From the cell containing the given text, extract its center point as (X, Y) coordinate. 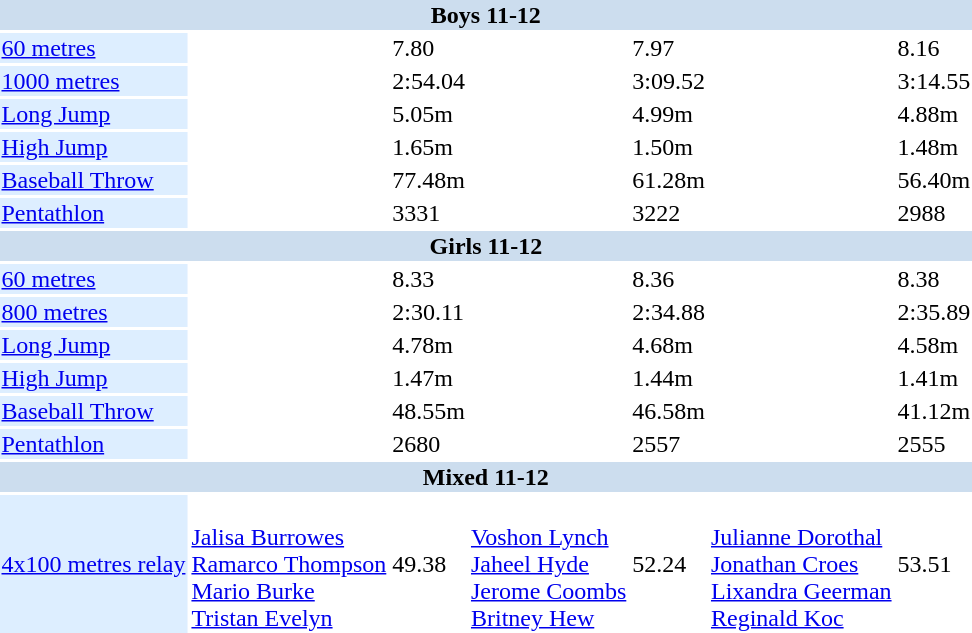
1000 metres (94, 81)
2680 (429, 444)
2557 (669, 444)
4x100 metres relay (94, 564)
5.05m (429, 114)
8.33 (429, 279)
56.40m (934, 180)
7.80 (429, 48)
Mixed 11-12 (486, 477)
Jalisa Burrowes Ramarco Thompson Mario Burke Tristan Evelyn (289, 564)
53.51 (934, 564)
Voshon Lynch Jaheel Hyde Jerome Coombs Britney Hew (548, 564)
7.97 (669, 48)
8.38 (934, 279)
2:35.89 (934, 312)
2988 (934, 213)
8.36 (669, 279)
52.24 (669, 564)
49.38 (429, 564)
2:30.11 (429, 312)
8.16 (934, 48)
1.65m (429, 147)
2:54.04 (429, 81)
4.99m (669, 114)
4.78m (429, 345)
1.44m (669, 378)
3331 (429, 213)
2555 (934, 444)
48.55m (429, 411)
3:14.55 (934, 81)
4.58m (934, 345)
77.48m (429, 180)
800 metres (94, 312)
4.68m (669, 345)
46.58m (669, 411)
41.12m (934, 411)
1.48m (934, 147)
3:09.52 (669, 81)
1.47m (429, 378)
Girls 11-12 (486, 246)
Boys 11-12 (486, 15)
2:34.88 (669, 312)
3222 (669, 213)
4.88m (934, 114)
Julianne Dorothal Jonathan Croes Lixandra Geerman Reginald Koc (801, 564)
1.41m (934, 378)
1.50m (669, 147)
61.28m (669, 180)
